Determine the [X, Y] coordinate at the center of the cell enclosing the given text.  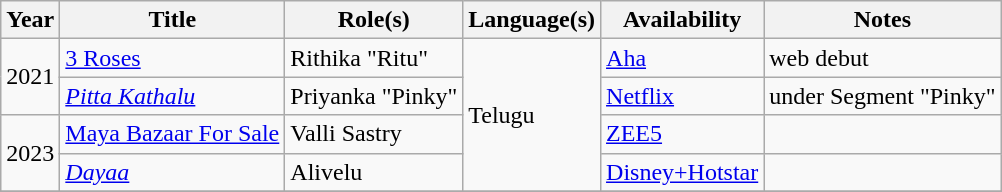
Role(s) [374, 20]
Notes [882, 20]
under Segment "Pinky" [882, 96]
Dayaa [172, 172]
Valli Sastry [374, 134]
Priyanka "Pinky" [374, 96]
Availability [682, 20]
Alivelu [374, 172]
2021 [30, 77]
Year [30, 20]
Maya Bazaar For Sale [172, 134]
2023 [30, 153]
Netflix [682, 96]
Disney+Hotstar [682, 172]
Title [172, 20]
Aha [682, 58]
Language(s) [532, 20]
ZEE5 [682, 134]
3 Roses [172, 58]
Telugu [532, 115]
Rithika "Ritu" [374, 58]
web debut [882, 58]
Pitta Kathalu [172, 96]
